Locate the cell with the specified text and output its (x, y) center coordinate. 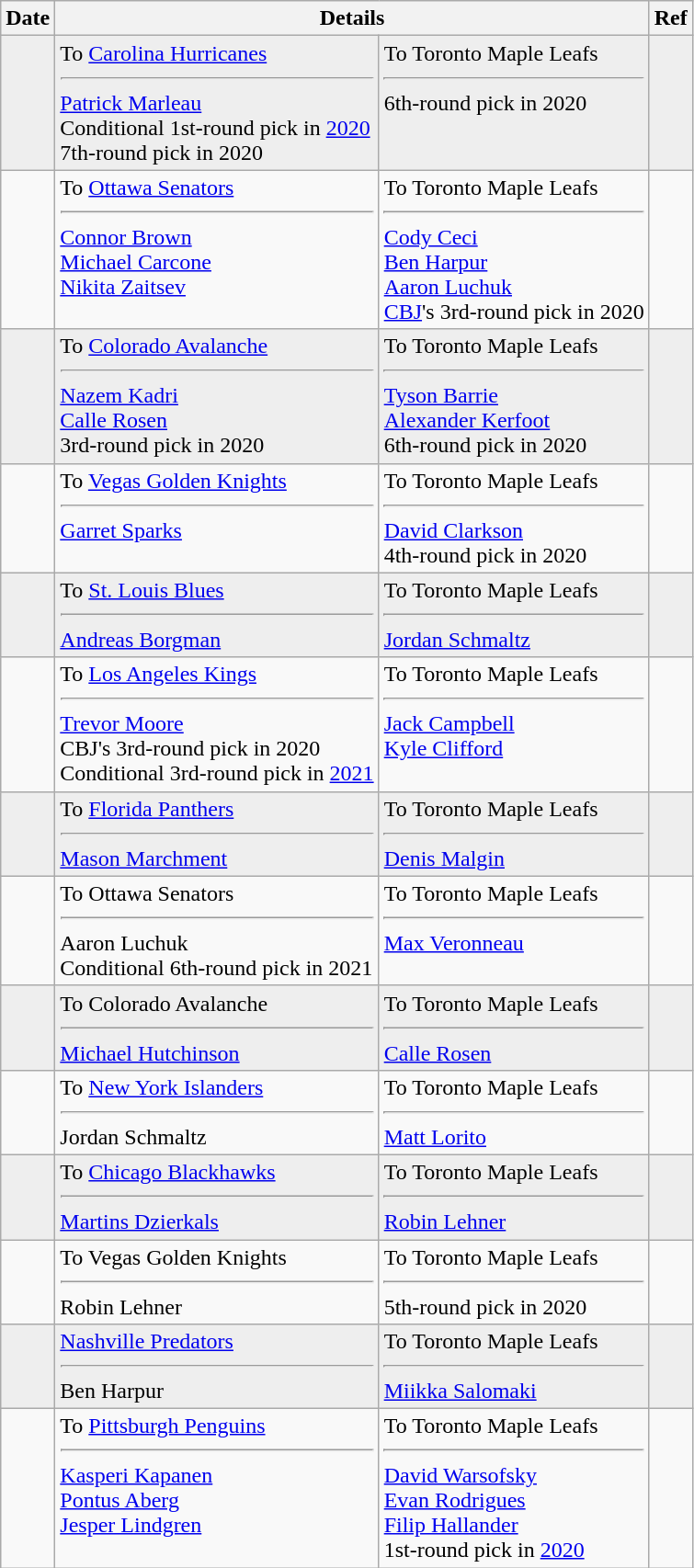
To Toronto Maple LeafsCody CeciBen HarpurAaron LuchukCBJ's 3rd-round pick in 2020 (514, 250)
To Carolina HurricanesPatrick MarleauConditional 1st-round pick in 20207th-round pick in 2020 (217, 103)
To Toronto Maple LeafsCalle Rosen (514, 1028)
To New York IslandersJordan Schmaltz (217, 1112)
To Toronto Maple LeafsDavid Clarkson4th-round pick in 2020 (514, 518)
To Toronto Maple LeafsTyson BarrieAlexander Kerfoot6th-round pick in 2020 (514, 396)
To Toronto Maple LeafsDavid WarsofskyEvan RodriguesFilip Hallander1st-round pick in 2020 (514, 1489)
To Ottawa SenatorsAaron LuchukConditional 6th-round pick in 2021 (217, 930)
To Toronto Maple LeafsMatt Lorito (514, 1112)
To Toronto Maple LeafsJack CampbellKyle Clifford (514, 724)
To Toronto Maple Leafs5th-round pick in 2020 (514, 1281)
To Toronto Maple LeafsDenis Malgin (514, 834)
Nashville PredatorsBen Harpur (217, 1367)
To Chicago BlackhawksMartins Dzierkals (217, 1197)
To Toronto Maple LeafsJordan Schmaltz (514, 615)
To Colorado AvalancheMichael Hutchinson (217, 1028)
To Los Angeles KingsTrevor MooreCBJ's 3rd-round pick in 2020 Conditional 3rd-round pick in 2021 (217, 724)
To Toronto Maple LeafsMax Veronneau (514, 930)
To Toronto Maple Leafs6th-round pick in 2020 (514, 103)
Ref (671, 18)
To Florida PanthersMason Marchment (217, 834)
To Ottawa SenatorsConnor BrownMichael CarconeNikita Zaitsev (217, 250)
To Pittsburgh PenguinsKasperi KapanenPontus AbergJesper Lindgren (217, 1489)
To Vegas Golden KnightsRobin Lehner (217, 1281)
Date (28, 18)
Details (352, 18)
To Toronto Maple LeafsRobin Lehner (514, 1197)
To Vegas Golden KnightsGarret Sparks (217, 518)
To Colorado AvalancheNazem KadriCalle Rosen3rd-round pick in 2020 (217, 396)
To Toronto Maple LeafsMiikka Salomaki (514, 1367)
To St. Louis BluesAndreas Borgman (217, 615)
